Provide the [X, Y] coordinate of the cell's center where the given text is located.  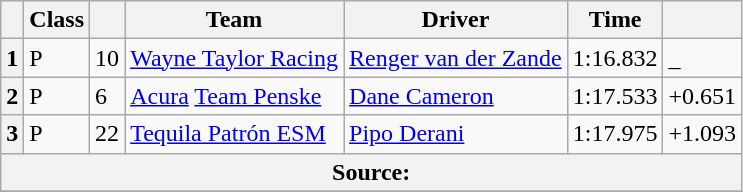
Source: [372, 172]
_ [702, 58]
10 [108, 58]
+0.651 [702, 96]
Wayne Taylor Racing [234, 58]
6 [108, 96]
Tequila Patrón ESM [234, 134]
+1.093 [702, 134]
1 [12, 58]
Driver [456, 20]
1:17.533 [615, 96]
Dane Cameron [456, 96]
2 [12, 96]
Acura Team Penske [234, 96]
1:17.975 [615, 134]
3 [12, 134]
Time [615, 20]
22 [108, 134]
Team [234, 20]
Pipo Derani [456, 134]
1:16.832 [615, 58]
Class [57, 20]
Renger van der Zande [456, 58]
